Search for the cell housing the specified text and yield its [X, Y] center coordinate. 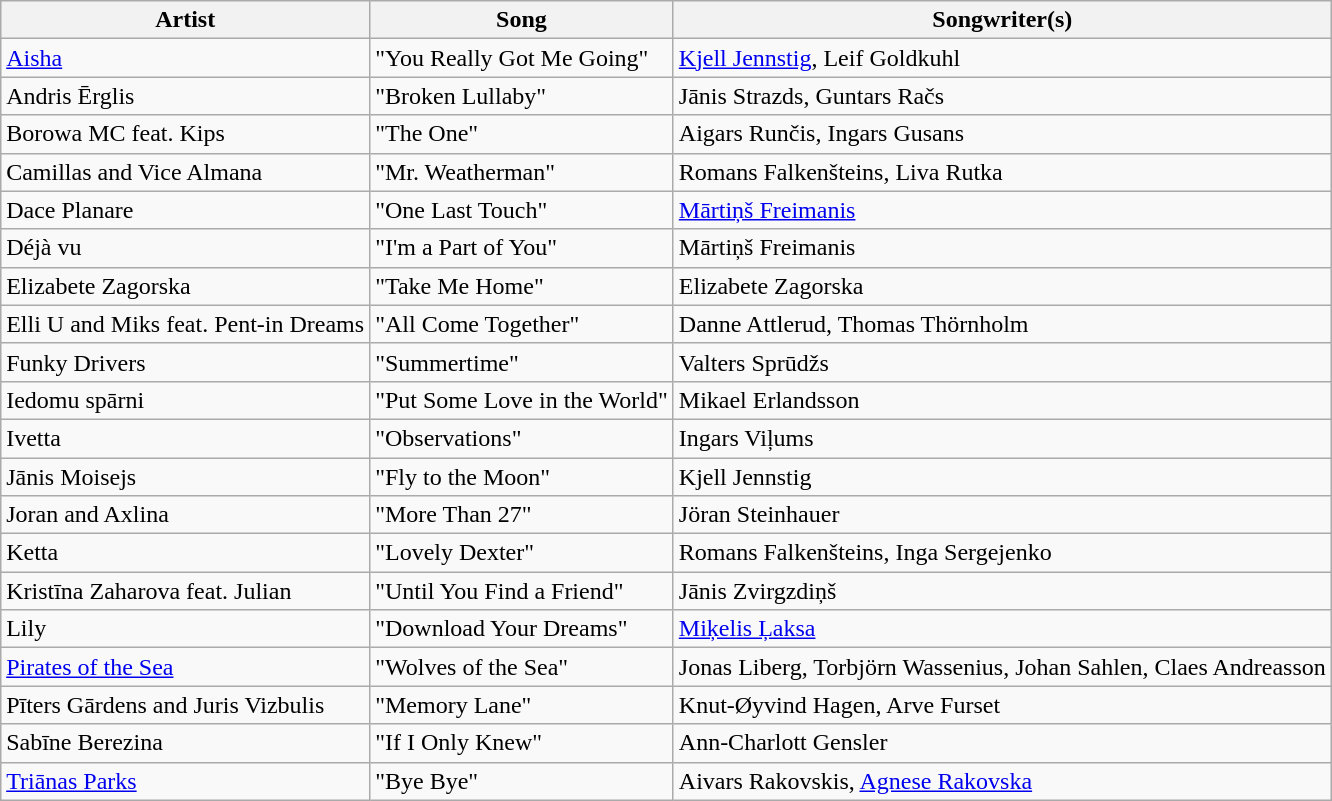
"The One" [522, 134]
Andris Ērglis [186, 96]
Aivars Rakovskis, Agnese Rakovska [1002, 781]
"Lovely Dexter" [522, 553]
Song [522, 20]
Ingars Viļums [1002, 438]
"Take Me Home" [522, 286]
Mikael Erlandsson [1002, 400]
Jānis Strazds, Guntars Račs [1002, 96]
Jānis Zvirgzdiņš [1002, 591]
"Bye Bye" [522, 781]
Déjà vu [186, 248]
Elli U and Miks feat. Pent-in Dreams [186, 324]
Pirates of the Sea [186, 667]
Pīters Gārdens and Juris Vizbulis [186, 705]
Camillas and Vice Almana [186, 172]
Danne Attlerud, Thomas Thörnholm [1002, 324]
Dace Planare [186, 210]
"I'm a Part of You" [522, 248]
Ketta [186, 553]
Kjell Jennstig, Leif Goldkuhl [1002, 58]
Kristīna Zaharova feat. Julian [186, 591]
Miķelis Ļaksa [1002, 629]
Triānas Parks [186, 781]
"Memory Lane" [522, 705]
Ann-Charlott Gensler [1002, 743]
"Mr. Weatherman" [522, 172]
"One Last Touch" [522, 210]
"Observations" [522, 438]
"You Really Got Me Going" [522, 58]
Songwriter(s) [1002, 20]
Romans Falkenšteins, Inga Sergejenko [1002, 553]
"If I Only Knew" [522, 743]
Kjell Jennstig [1002, 477]
Joran and Axlina [186, 515]
"Broken Lullaby" [522, 96]
"Wolves of the Sea" [522, 667]
Aigars Runčis, Ingars Gusans [1002, 134]
"Fly to the Moon" [522, 477]
Funky Drivers [186, 362]
"Put Some Love in the World" [522, 400]
"More Than 27" [522, 515]
Borowa MC feat. Kips [186, 134]
Valters Sprūdžs [1002, 362]
Knut-Øyvind Hagen, Arve Furset [1002, 705]
"Until You Find a Friend" [522, 591]
Jonas Liberg, Torbjörn Wassenius, Johan Sahlen, Claes Andreasson [1002, 667]
Romans Falkenšteins, Liva Rutka [1002, 172]
Aisha [186, 58]
Sabīne Berezina [186, 743]
"Download Your Dreams" [522, 629]
"All Come Together" [522, 324]
Iedomu spārni [186, 400]
Artist [186, 20]
Lily [186, 629]
Ivetta [186, 438]
"Summertime" [522, 362]
Jānis Moisejs [186, 477]
Jöran Steinhauer [1002, 515]
